Locate the cell with the specified text and output its [X, Y] center coordinate. 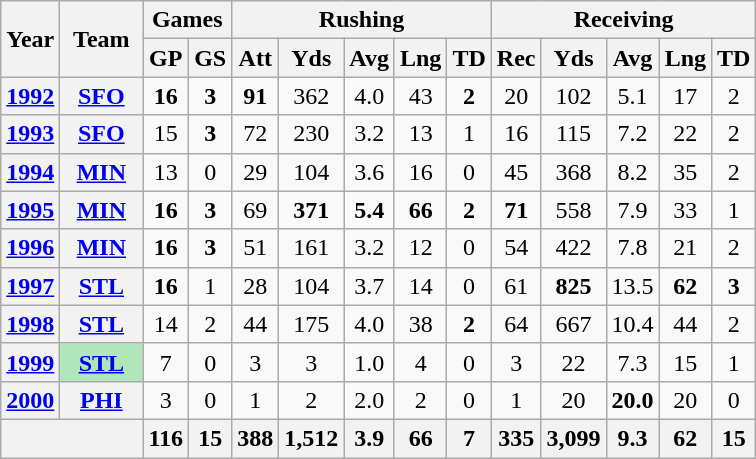
69 [256, 210]
1.0 [370, 362]
102 [574, 96]
PHI [102, 400]
5.4 [370, 210]
558 [574, 210]
10.4 [632, 324]
71 [516, 210]
3,099 [574, 438]
45 [516, 172]
1995 [30, 210]
1,512 [312, 438]
91 [256, 96]
7.8 [632, 248]
388 [256, 438]
335 [516, 438]
7.2 [632, 134]
825 [574, 286]
12 [420, 248]
4 [420, 362]
GS [210, 58]
72 [256, 134]
Team [102, 39]
175 [312, 324]
116 [166, 438]
3.6 [370, 172]
2.0 [370, 400]
Att [256, 58]
20.0 [632, 400]
7.9 [632, 210]
43 [420, 96]
Rec [516, 58]
Rushing [362, 20]
2000 [30, 400]
35 [685, 172]
8.2 [632, 172]
28 [256, 286]
422 [574, 248]
1998 [30, 324]
1999 [30, 362]
3.7 [370, 286]
161 [312, 248]
Receiving [624, 20]
1994 [30, 172]
368 [574, 172]
38 [420, 324]
Year [30, 39]
54 [516, 248]
13.5 [632, 286]
362 [312, 96]
230 [312, 134]
29 [256, 172]
7.3 [632, 362]
61 [516, 286]
667 [574, 324]
371 [312, 210]
115 [574, 134]
GP [166, 58]
3.9 [370, 438]
1997 [30, 286]
5.1 [632, 96]
9.3 [632, 438]
21 [685, 248]
1993 [30, 134]
33 [685, 210]
1996 [30, 248]
Games [188, 20]
17 [685, 96]
64 [516, 324]
1992 [30, 96]
51 [256, 248]
